Locate the cell with the specified text and output its (x, y) center coordinate. 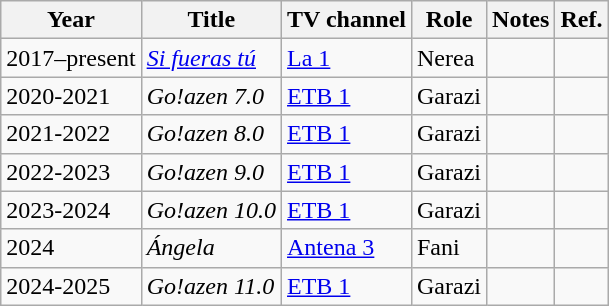
Ángela (211, 248)
Go!azen 11.0 (211, 286)
2017–present (71, 58)
Role (448, 20)
2024 (71, 248)
Nerea (448, 58)
Si fueras tú (211, 58)
Go!azen 8.0 (211, 134)
Go!azen 7.0 (211, 96)
2021-2022 (71, 134)
Antena 3 (347, 248)
Go!azen 9.0 (211, 172)
La 1 (347, 58)
Notes (521, 20)
Title (211, 20)
Year (71, 20)
Ref. (582, 20)
2024-2025 (71, 286)
Go!azen 10.0 (211, 210)
2022-2023 (71, 172)
2023-2024 (71, 210)
Fani (448, 248)
TV channel (347, 20)
2020-2021 (71, 96)
